Capture the cell that displays the provided text and extract its (X, Y) central coordinate. 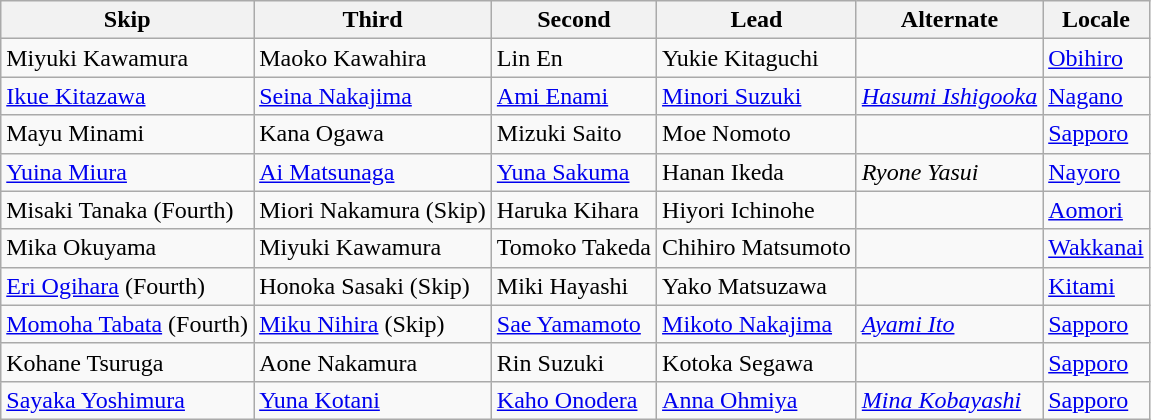
Maoko Kawahira (373, 58)
Kotoka Segawa (757, 362)
Yuna Kotani (373, 400)
Ikue Kitazawa (128, 96)
Ryone Yasui (949, 172)
Sae Yamamoto (574, 324)
Kana Ogawa (373, 134)
Alternate (949, 20)
Hasumi Ishigooka (949, 96)
Kaho Onodera (574, 400)
Chihiro Matsumoto (757, 248)
Kohane Tsuruga (128, 362)
Sayaka Yoshimura (128, 400)
Ai Matsunaga (373, 172)
Mayu Minami (128, 134)
Seina Nakajima (373, 96)
Momoha Tabata (Fourth) (128, 324)
Nayoro (1096, 172)
Mika Okuyama (128, 248)
Yukie Kitaguchi (757, 58)
Aone Nakamura (373, 362)
Yako Matsuzawa (757, 286)
Mikoto Nakajima (757, 324)
Misaki Tanaka (Fourth) (128, 210)
Locale (1096, 20)
Nagano (1096, 96)
Hanan Ikeda (757, 172)
Yuna Sakuma (574, 172)
Aomori (1096, 210)
Ayami Ito (949, 324)
Wakkanai (1096, 248)
Haruka Kihara (574, 210)
Miku Nihira (Skip) (373, 324)
Obihiro (1096, 58)
Honoka Sasaki (Skip) (373, 286)
Lead (757, 20)
Third (373, 20)
Minori Suzuki (757, 96)
Ami Enami (574, 96)
Miori Nakamura (Skip) (373, 210)
Miki Hayashi (574, 286)
Mina Kobayashi (949, 400)
Mizuki Saito (574, 134)
Rin Suzuki (574, 362)
Lin En (574, 58)
Hiyori Ichinohe (757, 210)
Anna Ohmiya (757, 400)
Moe Nomoto (757, 134)
Second (574, 20)
Eri Ogihara (Fourth) (128, 286)
Tomoko Takeda (574, 248)
Yuina Miura (128, 172)
Kitami (1096, 286)
Skip (128, 20)
